Search for the cell housing the specified text and yield its [X, Y] center coordinate. 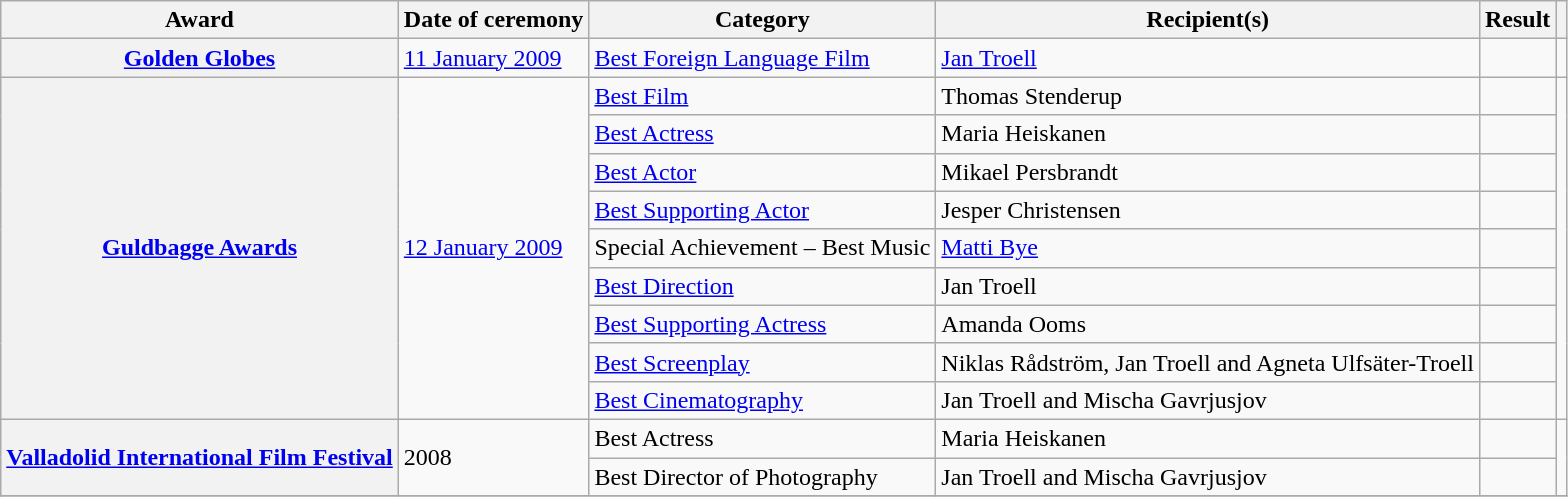
Golden Globes [200, 58]
Special Achievement – Best Music [762, 248]
Niklas Rådström, Jan Troell and Agneta Ulfsäter-Troell [1208, 362]
Category [762, 20]
Best Supporting Actress [762, 324]
Amanda Ooms [1208, 324]
Best Direction [762, 286]
Best Foreign Language Film [762, 58]
11 January 2009 [494, 58]
Thomas Stenderup [1208, 96]
Guldbagge Awards [200, 248]
Matti Bye [1208, 248]
Award [200, 20]
12 January 2009 [494, 248]
Best Actor [762, 172]
Best Screenplay [762, 362]
2008 [494, 457]
Jesper Christensen [1208, 210]
Best Director of Photography [762, 477]
Best Cinematography [762, 400]
Best Supporting Actor [762, 210]
Date of ceremony [494, 20]
Mikael Persbrandt [1208, 172]
Recipient(s) [1208, 20]
Valladolid International Film Festival [200, 457]
Result [1517, 20]
Best Film [762, 96]
